From the cell containing the given text, extract its center point as (x, y) coordinate. 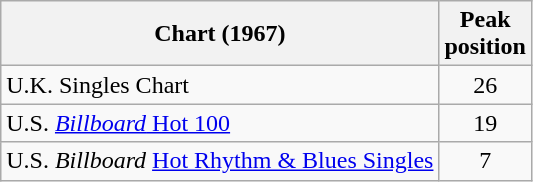
7 (485, 161)
U.K. Singles Chart (220, 85)
Chart (1967) (220, 34)
26 (485, 85)
19 (485, 123)
Peakposition (485, 34)
U.S. Billboard Hot 100 (220, 123)
U.S. Billboard Hot Rhythm & Blues Singles (220, 161)
